Provide the (X, Y) coordinate of the cell's center where the given text is located.  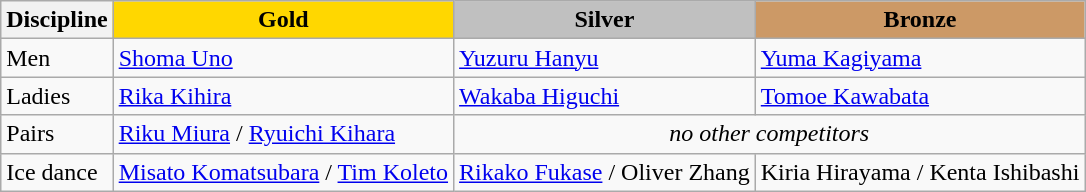
Yuzuru Hanyu (605, 58)
Misato Komatsubara / Tim Koleto (283, 172)
Pairs (57, 134)
Rika Kihira (283, 96)
Discipline (57, 20)
Wakaba Higuchi (605, 96)
Silver (605, 20)
Gold (283, 20)
Ice dance (57, 172)
Rikako Fukase / Oliver Zhang (605, 172)
Yuma Kagiyama (920, 58)
Men (57, 58)
Riku Miura / Ryuichi Kihara (283, 134)
Shoma Uno (283, 58)
Kiria Hirayama / Kenta Ishibashi (920, 172)
Ladies (57, 96)
no other competitors (770, 134)
Bronze (920, 20)
Tomoe Kawabata (920, 96)
